Locate the cell with the specified text and output its (x, y) center coordinate. 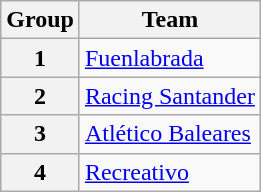
Racing Santander (170, 96)
Recreativo (170, 172)
1 (40, 58)
Group (40, 20)
3 (40, 134)
Team (170, 20)
Fuenlabrada (170, 58)
2 (40, 96)
Atlético Baleares (170, 134)
4 (40, 172)
